Determine the [X, Y] coordinate at the center of the cell enclosing the given text.  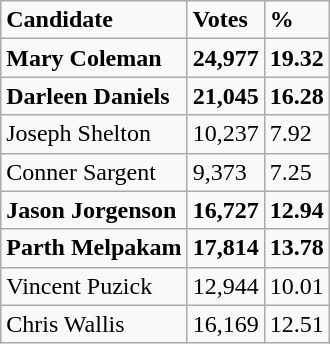
Joseph Shelton [94, 134]
7.92 [296, 134]
16,169 [226, 324]
16.28 [296, 96]
10.01 [296, 286]
12.94 [296, 210]
Mary Coleman [94, 58]
Chris Wallis [94, 324]
Conner Sargent [94, 172]
10,237 [226, 134]
Votes [226, 20]
Candidate [94, 20]
9,373 [226, 172]
12.51 [296, 324]
24,977 [226, 58]
Jason Jorgenson [94, 210]
Vincent Puzick [94, 286]
Parth Melpakam [94, 248]
16,727 [226, 210]
% [296, 20]
Darleen Daniels [94, 96]
21,045 [226, 96]
17,814 [226, 248]
7.25 [296, 172]
13.78 [296, 248]
12,944 [226, 286]
19.32 [296, 58]
